Return (X, Y) of the center of cell containing provided text 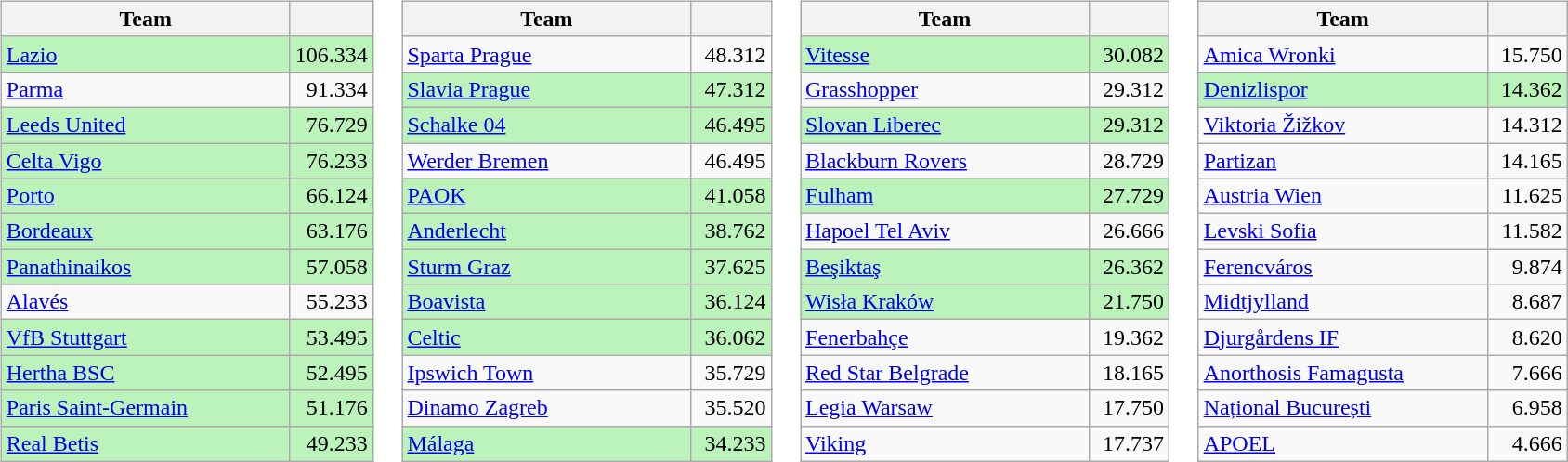
35.520 (731, 408)
9.874 (1527, 267)
41.058 (731, 196)
48.312 (731, 54)
Celtic (546, 337)
Boavista (546, 302)
35.729 (731, 373)
106.334 (331, 54)
Vitesse (946, 54)
Legia Warsaw (946, 408)
7.666 (1527, 373)
APOEL (1343, 443)
53.495 (331, 337)
55.233 (331, 302)
30.082 (1130, 54)
Anderlecht (546, 231)
Sparta Prague (546, 54)
Hapoel Tel Aviv (946, 231)
Panathinaikos (145, 267)
Djurgårdens IF (1343, 337)
Național București (1343, 408)
Levski Sofia (1343, 231)
Viking (946, 443)
Real Betis (145, 443)
76.233 (331, 161)
Porto (145, 196)
52.495 (331, 373)
Hertha BSC (145, 373)
11.582 (1527, 231)
11.625 (1527, 196)
18.165 (1130, 373)
66.124 (331, 196)
36.062 (731, 337)
6.958 (1527, 408)
Fenerbahçe (946, 337)
14.165 (1527, 161)
15.750 (1527, 54)
Bordeaux (145, 231)
Grasshopper (946, 89)
47.312 (731, 89)
VfB Stuttgart (145, 337)
34.233 (731, 443)
Partizan (1343, 161)
Sturm Graz (546, 267)
Leeds United (145, 125)
63.176 (331, 231)
28.729 (1130, 161)
Midtjylland (1343, 302)
49.233 (331, 443)
Lazio (145, 54)
8.687 (1527, 302)
Viktoria Žižkov (1343, 125)
17.750 (1130, 408)
Red Star Belgrade (946, 373)
57.058 (331, 267)
Slovan Liberec (946, 125)
Paris Saint-Germain (145, 408)
37.625 (731, 267)
Werder Bremen (546, 161)
38.762 (731, 231)
26.362 (1130, 267)
19.362 (1130, 337)
Ipswich Town (546, 373)
Dinamo Zagreb (546, 408)
36.124 (731, 302)
Slavia Prague (546, 89)
27.729 (1130, 196)
Alavés (145, 302)
17.737 (1130, 443)
21.750 (1130, 302)
14.312 (1527, 125)
Wisła Kraków (946, 302)
91.334 (331, 89)
Málaga (546, 443)
Denizlispor (1343, 89)
Anorthosis Famagusta (1343, 373)
4.666 (1527, 443)
76.729 (331, 125)
Parma (145, 89)
Austria Wien (1343, 196)
8.620 (1527, 337)
Fulham (946, 196)
Beşiktaş (946, 267)
51.176 (331, 408)
Ferencváros (1343, 267)
Amica Wronki (1343, 54)
Blackburn Rovers (946, 161)
26.666 (1130, 231)
Celta Vigo (145, 161)
14.362 (1527, 89)
PAOK (546, 196)
Schalke 04 (546, 125)
